Scan for the cell matching the given text and deliver its (X, Y) coordinate at center. 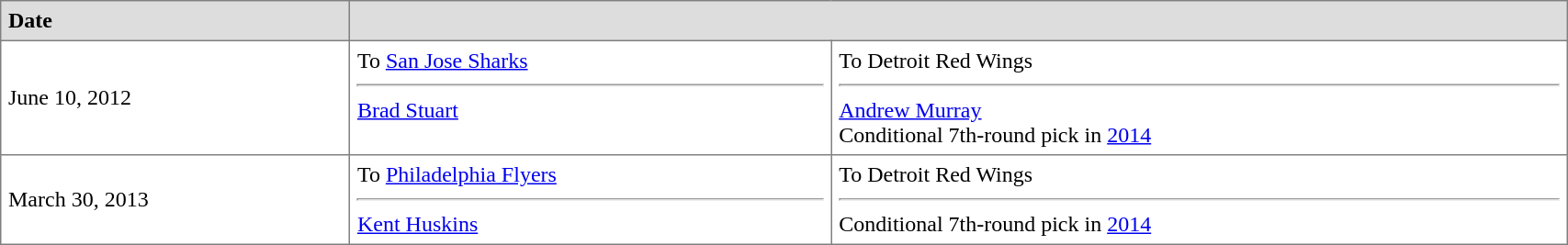
To Detroit Red Wings Conditional 7th-round pick in 2014 (1200, 200)
To Detroit Red Wings Andrew MurrayConditional 7th-round pick in 2014 (1200, 97)
To Philadelphia Flyers Kent Huskins (591, 200)
Date (175, 21)
March 30, 2013 (175, 200)
June 10, 2012 (175, 97)
To San Jose Sharks Brad Stuart (591, 97)
